Search for the cell housing the specified text and yield its [x, y] center coordinate. 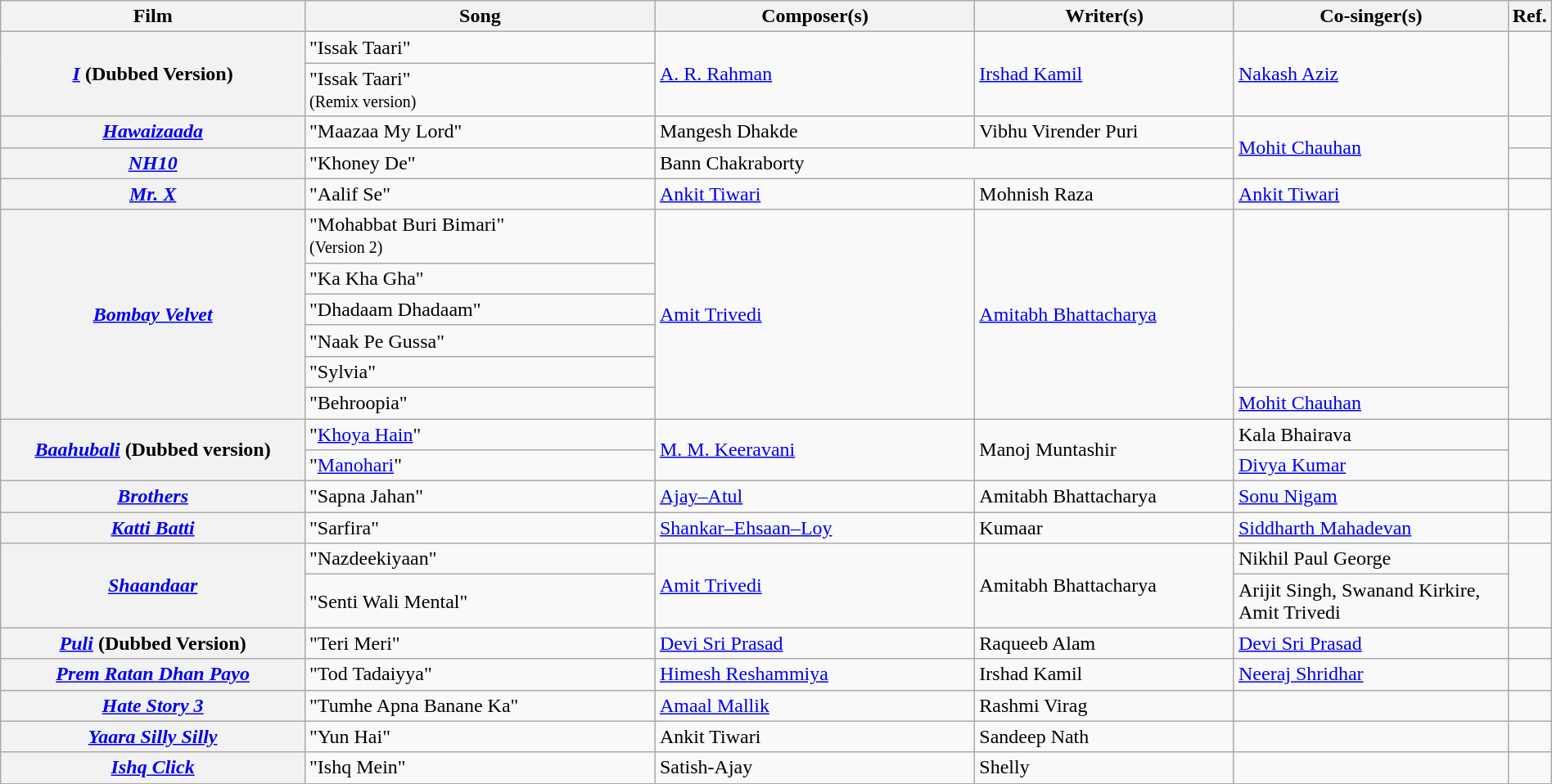
A. R. Rahman [814, 74]
"Maazaa My Lord" [480, 132]
Kumaar [1105, 528]
Ishq Click [153, 768]
"Khoney De" [480, 163]
Hate Story 3 [153, 705]
"Naak Pe Gussa" [480, 340]
"Sylvia" [480, 372]
Ref. [1529, 16]
Katti Batti [153, 528]
Arijit Singh, Swanand Kirkire, Amit Trivedi [1370, 601]
Sonu Nigam [1370, 497]
Sandeep Nath [1105, 737]
"Tod Tadaiyya" [480, 674]
Baahubali (Dubbed version) [153, 450]
"Sapna Jahan" [480, 497]
Writer(s) [1105, 16]
Raqueeb Alam [1105, 643]
I (Dubbed Version) [153, 74]
"Behroopia" [480, 403]
"Aalif Se" [480, 194]
"Yun Hai" [480, 737]
Shaandaar [153, 586]
"Nazdeekiyaan" [480, 559]
Puli (Dubbed Version) [153, 643]
M. M. Keeravani [814, 450]
"Teri Meri" [480, 643]
Kala Bhairava [1370, 435]
Song [480, 16]
Bombay Velvet [153, 314]
Prem Ratan Dhan Payo [153, 674]
Brothers [153, 497]
"Ka Kha Gha" [480, 278]
"Tumhe Apna Banane Ka" [480, 705]
Himesh Reshammiya [814, 674]
Neeraj Shridhar [1370, 674]
"Issak Taari"(Remix version) [480, 90]
Yaara Silly Silly [153, 737]
Bann Chakraborty [945, 163]
"Khoya Hain" [480, 435]
"Senti Wali Mental" [480, 601]
Amaal Mallik [814, 705]
Ajay–Atul [814, 497]
Manoj Muntashir [1105, 450]
NH10 [153, 163]
"Mohabbat Buri Bimari"(Version 2) [480, 236]
Film [153, 16]
"Manohari" [480, 466]
"Dhadaam Dhadaam" [480, 309]
"Ishq Mein" [480, 768]
Mangesh Dhakde [814, 132]
Rashmi Virag [1105, 705]
Divya Kumar [1370, 466]
Co-singer(s) [1370, 16]
"Sarfira" [480, 528]
Mr. X [153, 194]
Composer(s) [814, 16]
Mohnish Raza [1105, 194]
Nakash Aziz [1370, 74]
Shankar–Ehsaan–Loy [814, 528]
Vibhu Virender Puri [1105, 132]
"Issak Taari" [480, 47]
Siddharth Mahadevan [1370, 528]
Nikhil Paul George [1370, 559]
Satish-Ajay [814, 768]
Hawaizaada [153, 132]
Shelly [1105, 768]
